Find where the given text appears and provide that cell's center as (X, Y) coordinate. 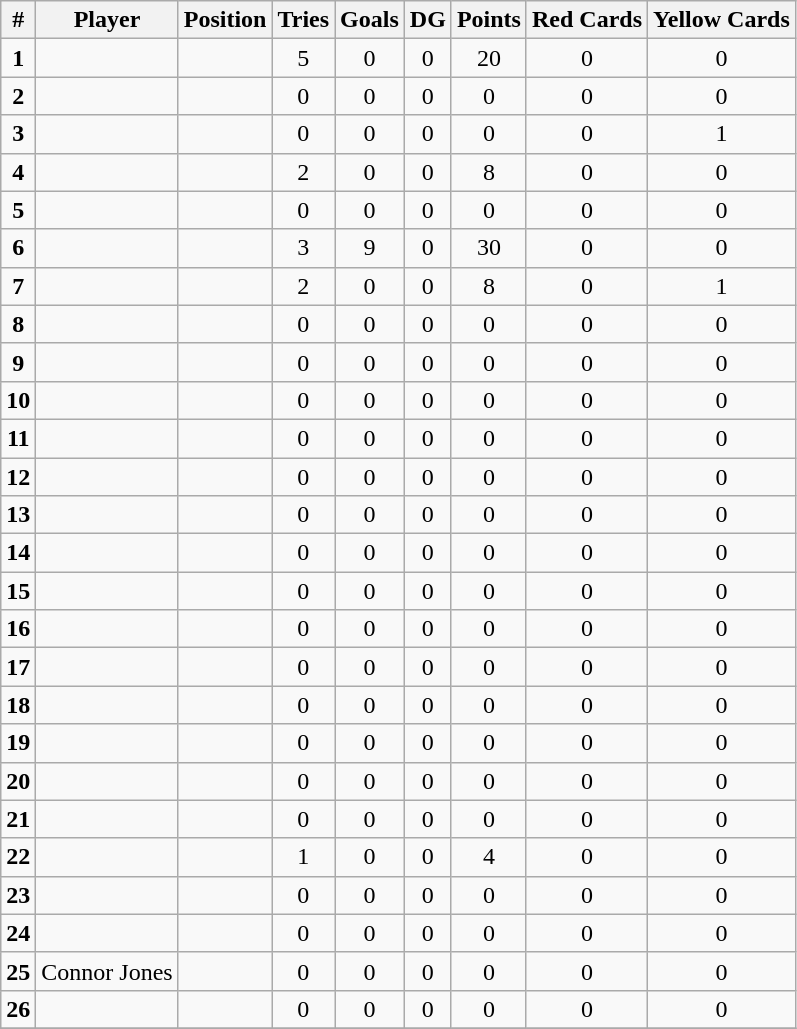
DG (428, 20)
25 (18, 971)
# (18, 20)
30 (488, 248)
26 (18, 1009)
21 (18, 819)
6 (18, 248)
Connor Jones (107, 971)
14 (18, 553)
10 (18, 400)
15 (18, 591)
23 (18, 895)
Red Cards (586, 20)
Yellow Cards (722, 20)
7 (18, 286)
Goals (370, 20)
16 (18, 629)
24 (18, 933)
22 (18, 857)
11 (18, 438)
Tries (304, 20)
19 (18, 743)
13 (18, 515)
Points (488, 20)
Player (107, 20)
18 (18, 705)
12 (18, 477)
Position (225, 20)
17 (18, 667)
